Scan for the cell matching the given text and deliver its (x, y) coordinate at center. 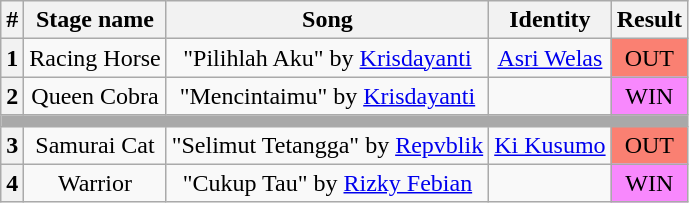
"Pilihlah Aku" by Krisdayanti (328, 58)
Asri Welas (550, 58)
"Selimut Tetangga" by Repvblik (328, 145)
Racing Horse (95, 58)
# (12, 20)
Warrior (95, 183)
Result (649, 20)
Ki Kusumo (550, 145)
Queen Cobra (95, 96)
"Mencintaimu" by Krisdayanti (328, 96)
Samurai Cat (95, 145)
Song (328, 20)
"Cukup Tau" by Rizky Febian (328, 183)
1 (12, 58)
4 (12, 183)
2 (12, 96)
Stage name (95, 20)
3 (12, 145)
Identity (550, 20)
